Return [x, y] of the center of cell containing provided text 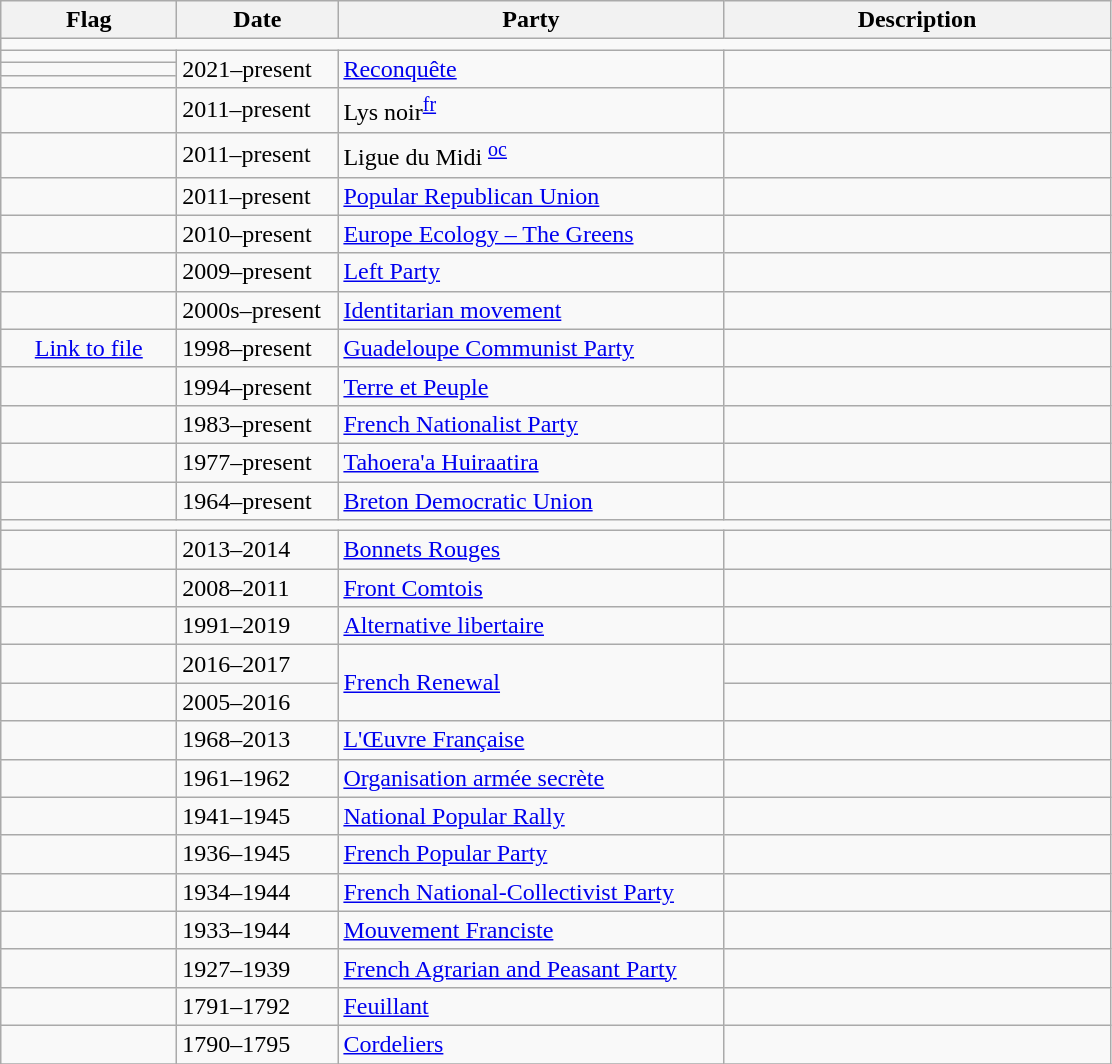
1933–1944 [258, 930]
Organisation armée secrète [531, 778]
Date [258, 20]
Lys noirfr [531, 110]
2016–2017 [258, 664]
1998–present [258, 348]
1991–2019 [258, 626]
1983–present [258, 424]
Tahoera'a Huiraatira [531, 462]
French Nationalist Party [531, 424]
1936–1945 [258, 854]
Flag [89, 20]
1977–present [258, 462]
Description [917, 20]
Breton Democratic Union [531, 501]
L'Œuvre Française [531, 740]
Cordeliers [531, 1044]
Alternative libertaire [531, 626]
French Renewal [531, 683]
2009–present [258, 272]
Popular Republican Union [531, 196]
Party [531, 20]
National Popular Rally [531, 816]
French Popular Party [531, 854]
Mouvement Franciste [531, 930]
Reconquête [531, 69]
Identitarian movement [531, 310]
1994–present [258, 386]
2005–2016 [258, 702]
2000s–present [258, 310]
2010–present [258, 234]
1927–1939 [258, 968]
Ligue du Midi oc [531, 154]
Europe Ecology – The Greens [531, 234]
Link to file [89, 348]
1941–1945 [258, 816]
Feuillant [531, 1006]
2013–2014 [258, 550]
1961–1962 [258, 778]
Bonnets Rouges [531, 550]
1790–1795 [258, 1044]
2008–2011 [258, 588]
1964–present [258, 501]
French Agrarian and Peasant Party [531, 968]
Terre et Peuple [531, 386]
1968–2013 [258, 740]
1934–1944 [258, 892]
French National-Collectivist Party [531, 892]
Front Comtois [531, 588]
1791–1792 [258, 1006]
Guadeloupe Communist Party [531, 348]
2021–present [258, 69]
Left Party [531, 272]
